Output the [X, Y] coordinate of the center of the cell containing the given text.  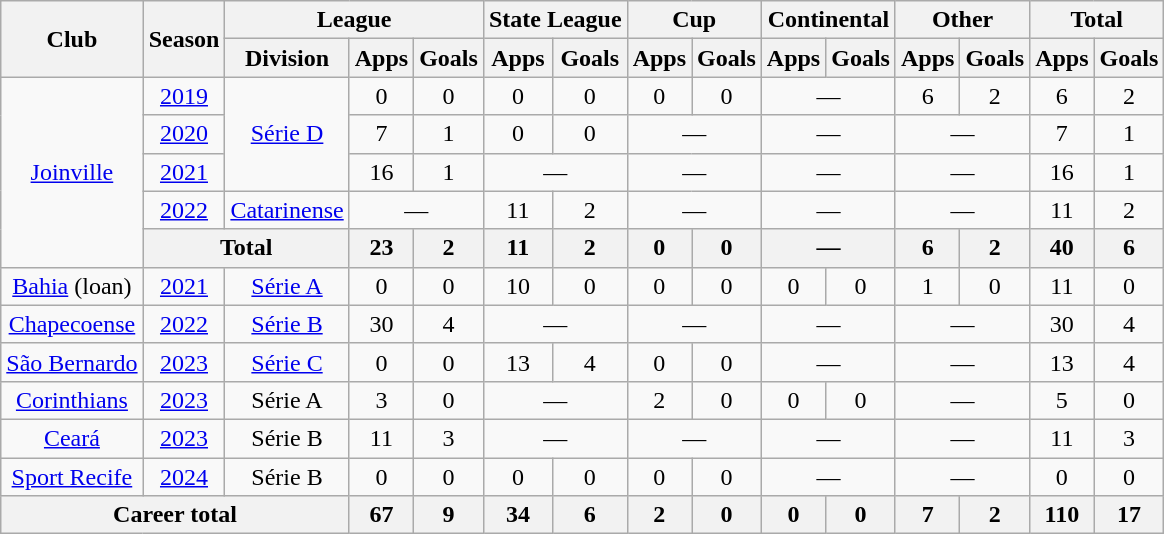
Série C [287, 362]
9 [449, 515]
Club [72, 39]
2019 [184, 96]
State League [555, 20]
2024 [184, 477]
Bahia (loan) [72, 286]
Chapecoense [72, 324]
34 [518, 515]
Corinthians [72, 400]
10 [518, 286]
110 [1062, 515]
40 [1062, 248]
23 [381, 248]
17 [1129, 515]
Career total [175, 515]
Joinville [72, 172]
São Bernardo [72, 362]
Division [287, 58]
Sport Recife [72, 477]
67 [381, 515]
Cup [694, 20]
5 [1062, 400]
2020 [184, 134]
Série D [287, 134]
Other [962, 20]
Continental [828, 20]
League [354, 20]
Season [184, 39]
Catarinense [287, 210]
Ceará [72, 438]
